Identify which cell holds the provided text, then report its (x, y) central coordinate. 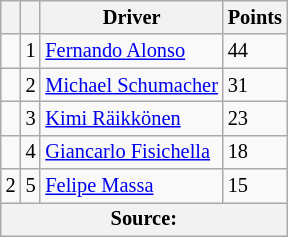
5 (31, 186)
Giancarlo Fisichella (131, 152)
4 (31, 152)
Fernando Alonso (131, 51)
Felipe Massa (131, 186)
1 (31, 51)
23 (255, 118)
Points (255, 17)
31 (255, 85)
Driver (131, 17)
Kimi Räikkönen (131, 118)
18 (255, 152)
Source: (144, 219)
3 (31, 118)
Michael Schumacher (131, 85)
15 (255, 186)
44 (255, 51)
